Locate the cell with the specified text and output its (X, Y) center coordinate. 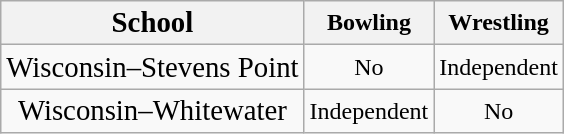
Wrestling (499, 23)
Bowling (369, 23)
School (152, 23)
Wisconsin–Stevens Point (152, 67)
Wisconsin–Whitewater (152, 111)
